Extract the (x, y) coordinate from the center of the cell holding the provided text.  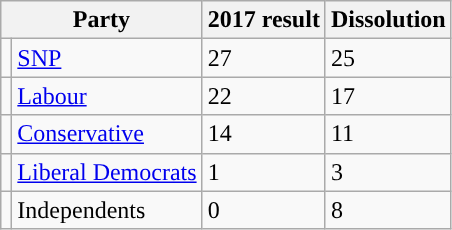
17 (388, 96)
22 (264, 96)
Party (102, 20)
Conservative (107, 134)
25 (388, 58)
2017 result (264, 20)
11 (388, 134)
Liberal Democrats (107, 172)
Dissolution (388, 20)
Independents (107, 210)
Labour (107, 96)
3 (388, 172)
SNP (107, 58)
27 (264, 58)
0 (264, 210)
1 (264, 172)
8 (388, 210)
14 (264, 134)
